From the cell containing the given text, extract its center point as (X, Y) coordinate. 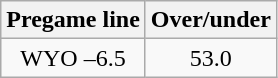
Pregame line (74, 20)
Over/under (210, 20)
WYO –6.5 (74, 58)
53.0 (210, 58)
